Determine the (x, y) coordinate at the center of the cell enclosing the given text.  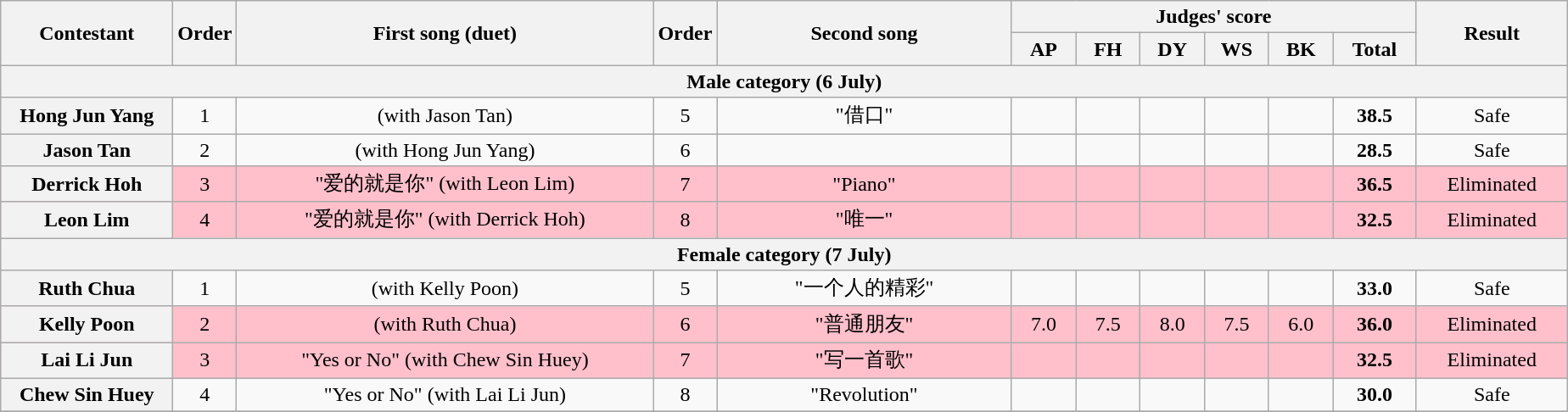
28.5 (1375, 150)
Judges' score (1213, 17)
FH (1108, 49)
"爱的就是你" (with Derrick Hoh) (445, 220)
Chew Sin Huey (87, 394)
Result (1492, 33)
Contestant (87, 33)
Hong Jun Yang (87, 115)
First song (duet) (445, 33)
Male category (6 July) (784, 81)
36.5 (1375, 185)
Derrick Hoh (87, 185)
Ruth Chua (87, 288)
(with Hong Jun Yang) (445, 150)
33.0 (1375, 288)
Jason Tan (87, 150)
"唯一" (864, 220)
AP (1044, 49)
"Revolution" (864, 394)
"借口" (864, 115)
36.0 (1375, 324)
"一个人的精彩" (864, 288)
7.0 (1044, 324)
"写一首歌" (864, 361)
(with Ruth Chua) (445, 324)
BK (1301, 49)
WS (1237, 49)
Lai Li Jun (87, 361)
"爱的就是你" (with Leon Lim) (445, 185)
Total (1375, 49)
38.5 (1375, 115)
Leon Lim (87, 220)
"Yes or No" (with Lai Li Jun) (445, 394)
30.0 (1375, 394)
(with Kelly Poon) (445, 288)
DY (1173, 49)
"Yes or No" (with Chew Sin Huey) (445, 361)
6.0 (1301, 324)
Second song (864, 33)
Kelly Poon (87, 324)
Female category (7 July) (784, 254)
8.0 (1173, 324)
(with Jason Tan) (445, 115)
"普通朋友" (864, 324)
"Piano" (864, 185)
